Return the [X, Y] coordinate for the center point of the cell that contains the specified text.  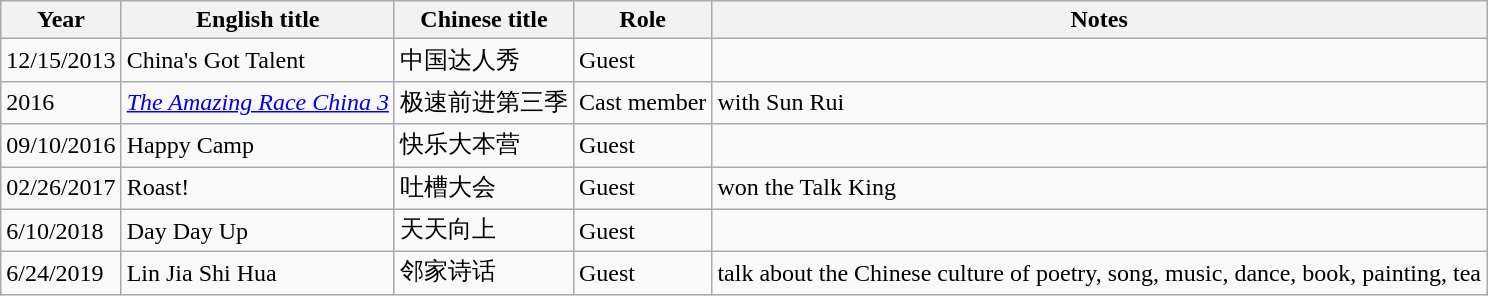
The Amazing Race China 3 [258, 102]
Role [642, 20]
中国达人秀 [484, 60]
09/10/2016 [61, 146]
won the Talk King [1100, 188]
吐槽大会 [484, 188]
快乐大本营 [484, 146]
天天向上 [484, 230]
12/15/2013 [61, 60]
Chinese title [484, 20]
2016 [61, 102]
Cast member [642, 102]
Lin Jia Shi Hua [258, 274]
6/10/2018 [61, 230]
English title [258, 20]
Roast! [258, 188]
China's Got Talent [258, 60]
Year [61, 20]
Day Day Up [258, 230]
with Sun Rui [1100, 102]
极速前进第三季 [484, 102]
Happy Camp [258, 146]
Notes [1100, 20]
邻家诗话 [484, 274]
02/26/2017 [61, 188]
talk about the Chinese culture of poetry, song, music, dance, book, painting, tea [1100, 274]
6/24/2019 [61, 274]
